Scan for the cell matching the given text and deliver its (x, y) coordinate at center. 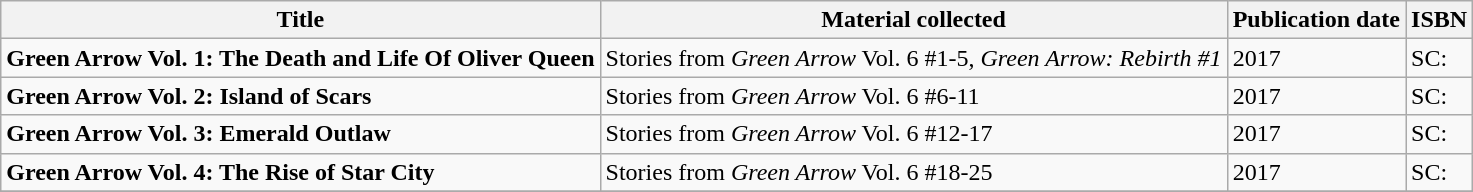
ISBN (1440, 20)
Stories from Green Arrow Vol. 6 #1-5, Green Arrow: Rebirth #1 (914, 58)
Green Arrow Vol. 4: The Rise of Star City (300, 172)
Publication date (1316, 20)
Green Arrow Vol. 3: Emerald Outlaw (300, 134)
Stories from Green Arrow Vol. 6 #18-25 (914, 172)
Stories from Green Arrow Vol. 6 #6-11 (914, 96)
Stories from Green Arrow Vol. 6 #12-17 (914, 134)
Green Arrow Vol. 1: The Death and Life Of Oliver Queen (300, 58)
Green Arrow Vol. 2: Island of Scars (300, 96)
Material collected (914, 20)
Title (300, 20)
